For the text-containing cell, return its midpoint in (x, y) coordinate format. 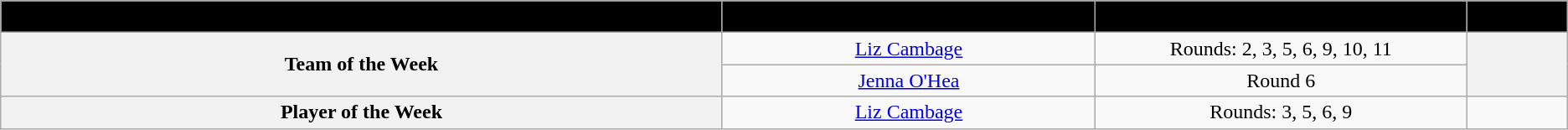
Recipient (909, 17)
Award (362, 17)
Jenna O'Hea (909, 81)
Rounds: 2, 3, 5, 6, 9, 10, 11 (1282, 49)
Ref. (1518, 17)
Round 6 (1282, 81)
Round(s) / Date (1282, 17)
Player of the Week (362, 112)
Rounds: 3, 5, 6, 9 (1282, 112)
Team of the Week (362, 65)
